Pinpoint the cell where the given text exists, returning its (x, y) midpoint coordinate. 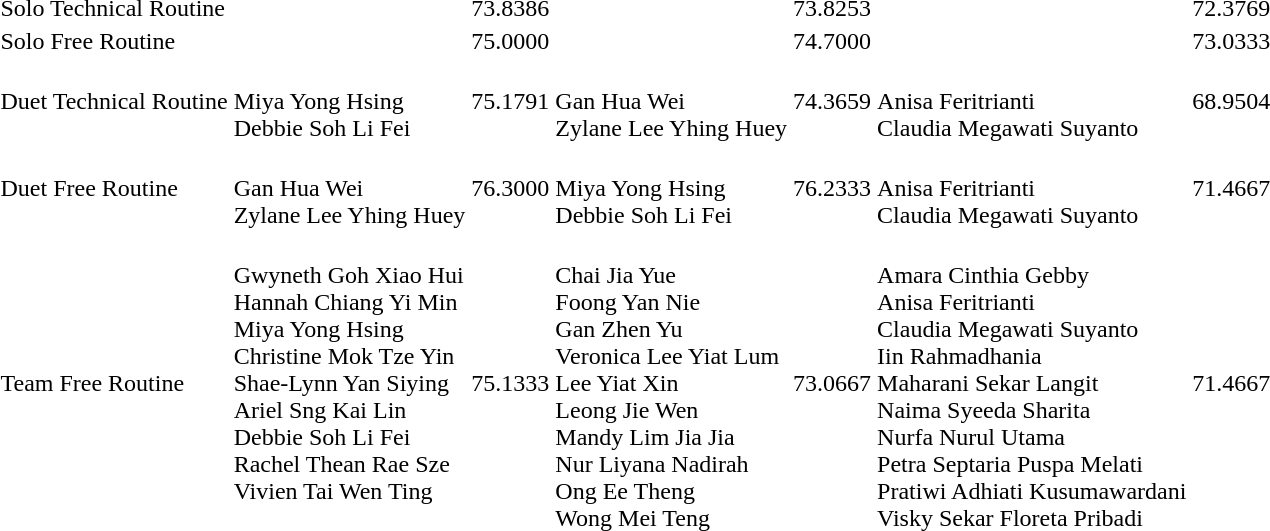
76.3000 (510, 188)
74.3659 (832, 101)
74.7000 (832, 41)
75.0000 (510, 41)
76.2333 (832, 188)
75.1791 (510, 101)
